Return (x, y) of the center of cell containing provided text 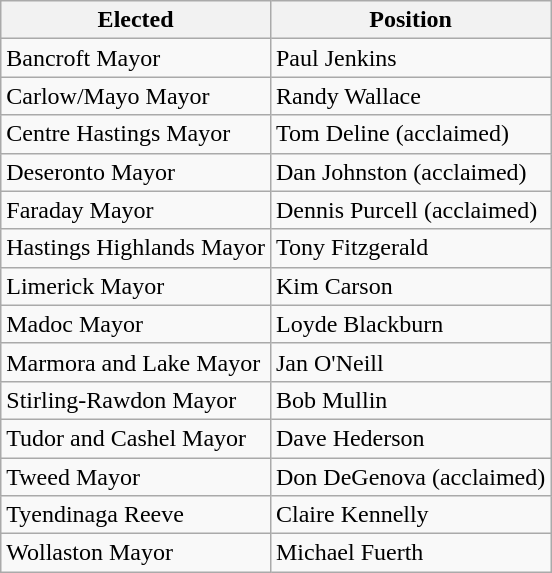
Faraday Mayor (136, 210)
Randy Wallace (410, 96)
Stirling-Rawdon Mayor (136, 400)
Tony Fitzgerald (410, 248)
Position (410, 20)
Loyde Blackburn (410, 324)
Bancroft Mayor (136, 58)
Paul Jenkins (410, 58)
Centre Hastings Mayor (136, 134)
Tyendinaga Reeve (136, 515)
Bob Mullin (410, 400)
Claire Kennelly (410, 515)
Kim Carson (410, 286)
Jan O'Neill (410, 362)
Wollaston Mayor (136, 553)
Tom Deline (acclaimed) (410, 134)
Marmora and Lake Mayor (136, 362)
Dan Johnston (acclaimed) (410, 172)
Madoc Mayor (136, 324)
Elected (136, 20)
Dave Hederson (410, 438)
Tweed Mayor (136, 477)
Hastings Highlands Mayor (136, 248)
Don DeGenova (acclaimed) (410, 477)
Carlow/Mayo Mayor (136, 96)
Dennis Purcell (acclaimed) (410, 210)
Michael Fuerth (410, 553)
Limerick Mayor (136, 286)
Deseronto Mayor (136, 172)
Tudor and Cashel Mayor (136, 438)
